Identify which cell holds the provided text, then report its (X, Y) central coordinate. 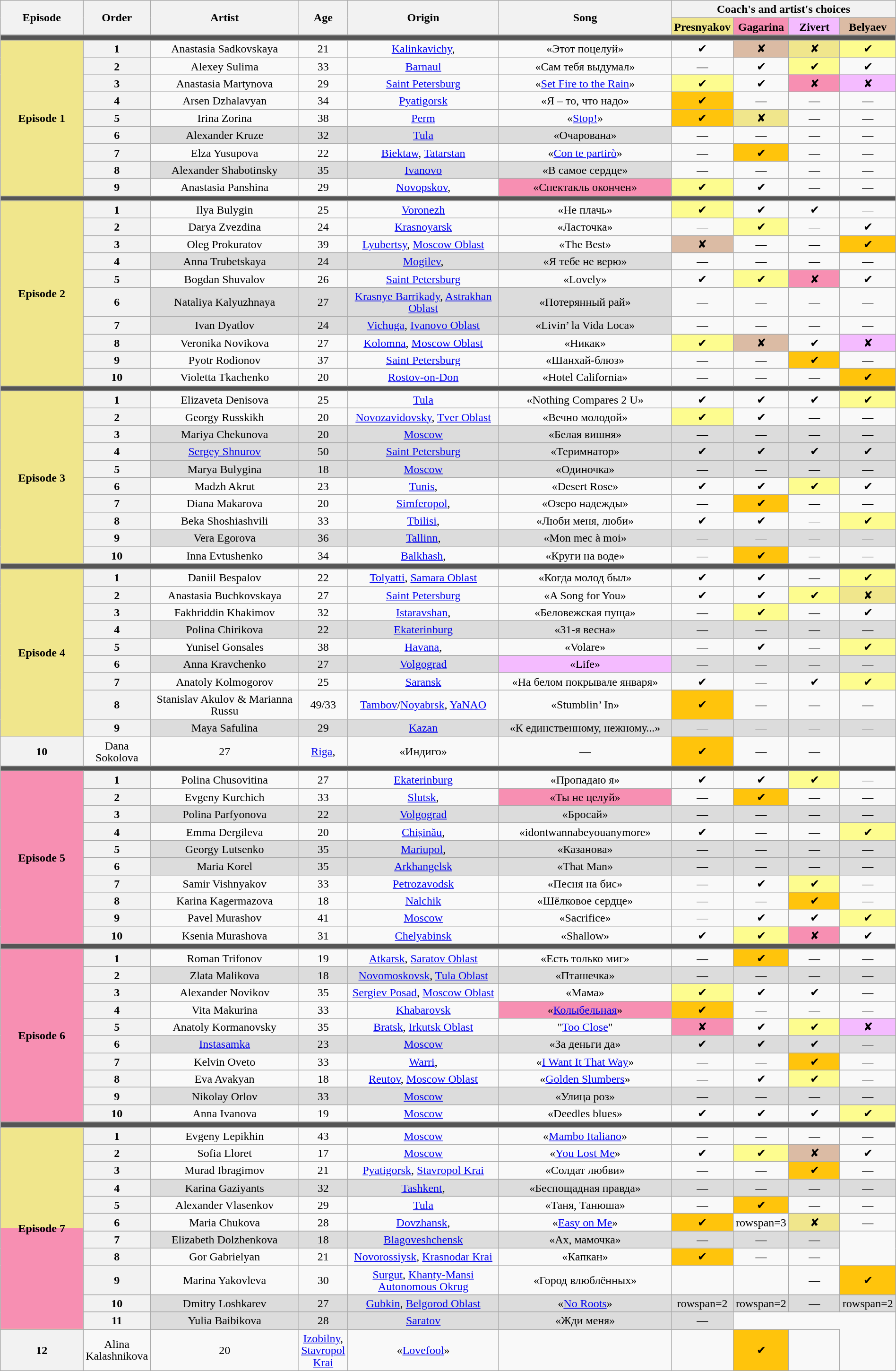
Riga, (323, 751)
«Ласточка» (585, 227)
Anastasia Panshina (225, 187)
Vichuga, Ivanovo Oblast (423, 325)
«Когда молод был» (585, 578)
Saratov (423, 1320)
Elizaveta Denisova (225, 400)
«Livin’ la Vida Loca» (585, 325)
Episode (42, 18)
Dmitry Loshkarev (225, 1303)
«Индиго» (423, 751)
Anastasia Buchkovskaya (225, 595)
Alexander Novikov (225, 992)
Alexey Sulima (225, 66)
Anastasia Sadkovskaya (225, 49)
«Бросай» (585, 815)
Gor Gabrielyan (225, 1257)
«За деньги да» (585, 1044)
Episode 1 (42, 118)
«Easy on Me» (585, 1222)
Polina Chusovitina (225, 780)
«Я – то, что надо» (585, 101)
Tolyatti, Samara Oblast (423, 578)
Samir Vishnyakov (225, 884)
«Озеро надежды» (585, 504)
«Потерянный рай» (585, 302)
39 (323, 244)
«Lovefool» (423, 1350)
Atkarsk, Saratov Oblast (423, 957)
Voronezh (423, 210)
Kazan (423, 728)
Bogdan Shuvalov (225, 279)
Chișinău, (423, 832)
Warri, (423, 1061)
Gagarina (761, 26)
«Никак» (585, 342)
36 (323, 538)
50 (323, 452)
Diana Makarova (225, 504)
Sergey Shnurov (225, 452)
Kolomna, Moscow Oblast (423, 342)
Mogilev, (423, 262)
Slutsk, (423, 797)
Alexander Shabotinsky (225, 170)
Novozavidovsky, Tver Oblast (423, 417)
Zivert (814, 26)
Khabarovsk (423, 1009)
«That Man» (585, 866)
«В самое сердце» (585, 170)
Fakhriddin Khakimov (225, 612)
«Stumblin’ In» (585, 705)
Sergiev Posad, Moscow Oblast (423, 992)
«Белая вишня» (585, 434)
43 (323, 1136)
Eva Avakyan (225, 1078)
Tbilisi, (423, 521)
Anatoly Kormanovsky (225, 1027)
Novopskov, (423, 187)
Mariya Chekunova (225, 434)
Order (117, 18)
Anastasia Martynova (225, 83)
«Desert Rose» (585, 486)
«Капкан» (585, 1257)
Georgy Lutsenko (225, 849)
Dana Sokolova (117, 751)
Novomoskovsk, Tula Oblast (423, 975)
Ivanovo (423, 170)
Barnaul (423, 66)
«Спектакль окончен» (585, 187)
«Жди меня» (585, 1320)
31 (323, 936)
«The Best» (585, 244)
«Я тебе не верю» (585, 262)
37 (323, 360)
Novorossiysk, Krasnodar Krai (423, 1257)
Nalchik (423, 901)
Vera Egorova (225, 538)
Simferopol, (423, 504)
Istaravshan, (423, 612)
«Беловежская пуща» (585, 612)
26 (323, 279)
«idontwannabeyouanymore» (585, 832)
«Nothing Compares 2 U» (585, 400)
«Вечно молодой» (585, 417)
«Mambo Italiano» (585, 1136)
Dovzhansk, (423, 1222)
Elizabeth Dolzhenkova (225, 1239)
11 (117, 1320)
Maya Safulina (225, 728)
Origin (423, 18)
Tunis, (423, 486)
Arkhangelsk (423, 866)
Tashkent, (423, 1188)
Krasnoyarsk (423, 227)
Presnyakov (702, 26)
Alina Kalashnikova (117, 1350)
«Шанхай-блюз» (585, 360)
«Пташечка» (585, 975)
Nikolay Orlov (225, 1096)
Violetta Tkachenko (225, 377)
Episode 2 (42, 293)
«Казанова» (585, 849)
«Одиночка» (585, 469)
Bratsk, Irkutsk Oblast (423, 1027)
«You Lost Me» (585, 1153)
Karina Kagermazova (225, 901)
Coach's and artist's choices (784, 9)
Pyatigorsk, Stavropol Krai (423, 1170)
Mariupol, (423, 849)
17 (323, 1153)
Episode 5 (42, 858)
«Этот поцелуй» (585, 49)
«Hotel California» (585, 377)
Havana, (423, 647)
Marina Yakovleva (225, 1280)
rowspan=3 (761, 1222)
«Очарована» (585, 135)
Arsen Dzhalavyan (225, 101)
Anna Trubetskaya (225, 262)
Beka Shoshiashvili (225, 521)
«No Roots» (585, 1303)
«Shallow» (585, 936)
«Песня на бис» (585, 884)
Maria Chukova (225, 1222)
"Too Close" (585, 1027)
Gubkin, Belgorod Oblast (423, 1303)
«Таня, Танюша» (585, 1205)
«Con te partirò» (585, 152)
Rostov-on-Don (423, 377)
Kalinkavichy, (423, 49)
Polina Parfyonova (225, 815)
«Шёлковое сердце» (585, 901)
«I Want It That Way» (585, 1061)
«Sacrifice» (585, 918)
Belyaev (868, 26)
Evgeny Kurchich (225, 797)
Alexander Kruze (225, 135)
Yulia Baibikova (225, 1320)
Stanislav Akulov & Marianna Russu (225, 705)
Polina Chirikova (225, 629)
Georgy Russkikh (225, 417)
«Люби меня, люби» (585, 521)
Ilya Bulygin (225, 210)
Murad Ibragimov (225, 1170)
«Deedles blues» (585, 1113)
Nataliya Kalyuzhnaya (225, 302)
«Теримнатор» (585, 452)
Chelyabinsk (423, 936)
«К единственному, нежному...» (585, 728)
Sofia Lloret (225, 1153)
Balkhash, (423, 555)
«Беспощадная правда» (585, 1188)
Izobilny, Stavropol Krai (323, 1350)
Emma Dergileva (225, 832)
Oleg Prokuratov (225, 244)
«Ты не целуй» (585, 797)
«Ах, мамочка» (585, 1239)
«Lovely» (585, 279)
Ivan Dyatlov (225, 325)
Karina Gaziyants (225, 1188)
Pyotr Rodionov (225, 360)
49/33 (323, 705)
Saransk (423, 681)
Pyatigorsk (423, 101)
Krasnye Barrikady, Astrakhan Oblast (423, 302)
30 (323, 1280)
«Set Fire to the Rain» (585, 83)
Vita Makurina (225, 1009)
«На белом покрывале января» (585, 681)
«Life» (585, 664)
Pavel Murashov (225, 918)
«Солдат любви» (585, 1170)
«A Song for You» (585, 595)
Kelvin Oveto (225, 1061)
Alexander Vlasenkov (225, 1205)
Reutov, Moscow Oblast (423, 1078)
«Не плачь» (585, 210)
Anatoly Kolmogorov (225, 681)
«Круги на воде» (585, 555)
Age (323, 18)
Surgut, Khanty-Mansi Autonomous Okrug (423, 1280)
Petrozavodsk (423, 884)
«Mon mec à moi» (585, 538)
Madzh Akrut (225, 486)
Ksenia Murashova (225, 936)
Artist (225, 18)
Elza Yusupova (225, 152)
«Улица роз» (585, 1096)
12 (42, 1350)
«31-я весна» (585, 629)
«Volare» (585, 647)
Darya Zvezdina (225, 227)
Evgeny Lepikhin (225, 1136)
41 (323, 918)
Blagoveshchensk (423, 1239)
Veronika Novikova (225, 342)
Biektaw, Tatarstan (423, 152)
«Сам тебя выдумал» (585, 66)
Perm (423, 118)
Instasamka (225, 1044)
Episode 7 (42, 1228)
Maria Korel (225, 866)
Daniil Bespalov (225, 578)
Marya Bulygina (225, 469)
Episode 4 (42, 653)
«Пропадаю я» (585, 780)
«Город влюблённых» (585, 1280)
Anna Kravchenko (225, 664)
Tambov/Noyabrsk, YaNAO (423, 705)
«Мама» (585, 992)
Anna Ivanova (225, 1113)
«Golden Slumbers» (585, 1078)
Yunisel Gonsales (225, 647)
Roman Trifonov (225, 957)
«Stop!» (585, 118)
Lyubertsy, Moscow Oblast (423, 244)
Song (585, 18)
Episode 3 (42, 477)
«Колыбельная» (585, 1009)
«Есть только миг» (585, 957)
Irina Zorina (225, 118)
Inna Evtushenko (225, 555)
Episode 6 (42, 1035)
Zlata Malikova (225, 975)
Tallinn, (423, 538)
